For the text-containing cell, return its midpoint in (X, Y) coordinate format. 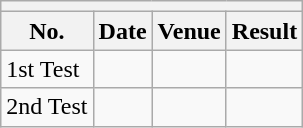
Result (264, 31)
Venue (189, 31)
2nd Test (47, 107)
1st Test (47, 69)
Date (122, 31)
No. (47, 31)
